Output the [X, Y] coordinate of the center of the cell containing the given text.  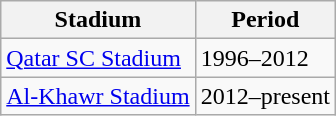
1996–2012 [265, 58]
Stadium [98, 20]
2012–present [265, 96]
Al-Khawr Stadium [98, 96]
Qatar SC Stadium [98, 58]
Period [265, 20]
